Pinpoint the cell where the given text exists, returning its [X, Y] midpoint coordinate. 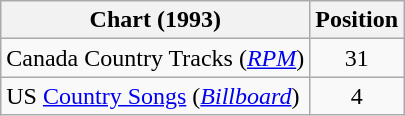
31 [357, 58]
4 [357, 96]
Position [357, 20]
Canada Country Tracks (RPM) [156, 58]
US Country Songs (Billboard) [156, 96]
Chart (1993) [156, 20]
